Capture the cell that displays the provided text and extract its [x, y] central coordinate. 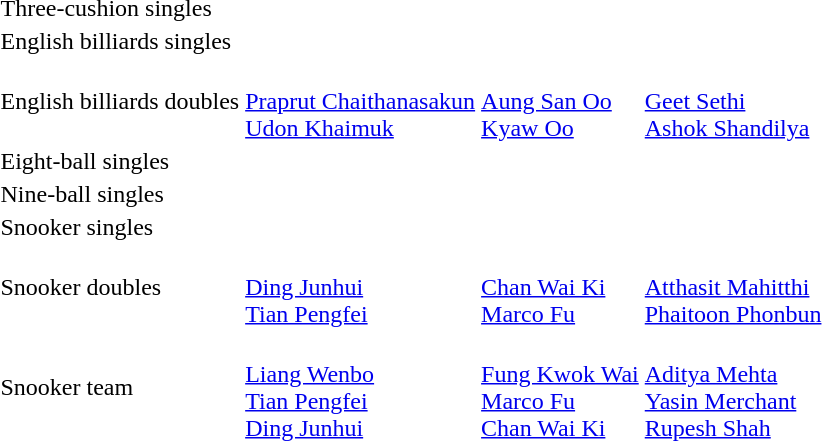
Ding JunhuiTian Pengfei [360, 287]
Chan Wai KiMarco Fu [560, 287]
Praprut ChaithanasakunUdon Khaimuk [360, 101]
Aung San OoKyaw Oo [560, 101]
